Detect which cell encompasses the target text, then output its (X, Y) center coordinate. 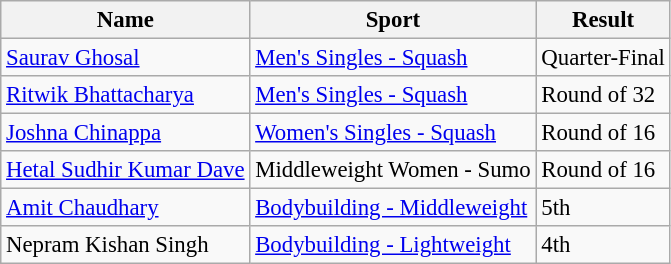
Women's Singles - Squash (393, 133)
4th (603, 245)
Bodybuilding - Lightweight (393, 245)
Round of 32 (603, 95)
Saurav Ghosal (126, 58)
Name (126, 20)
Quarter-Final (603, 58)
Nepram Kishan Singh (126, 245)
Sport (393, 20)
Middleweight Women - Sumo (393, 170)
Result (603, 20)
Joshna Chinappa (126, 133)
Amit Chaudhary (126, 208)
5th (603, 208)
Bodybuilding - Middleweight (393, 208)
Ritwik Bhattacharya (126, 95)
Hetal Sudhir Kumar Dave (126, 170)
